Identify which cell holds the provided text, then report its [X, Y] central coordinate. 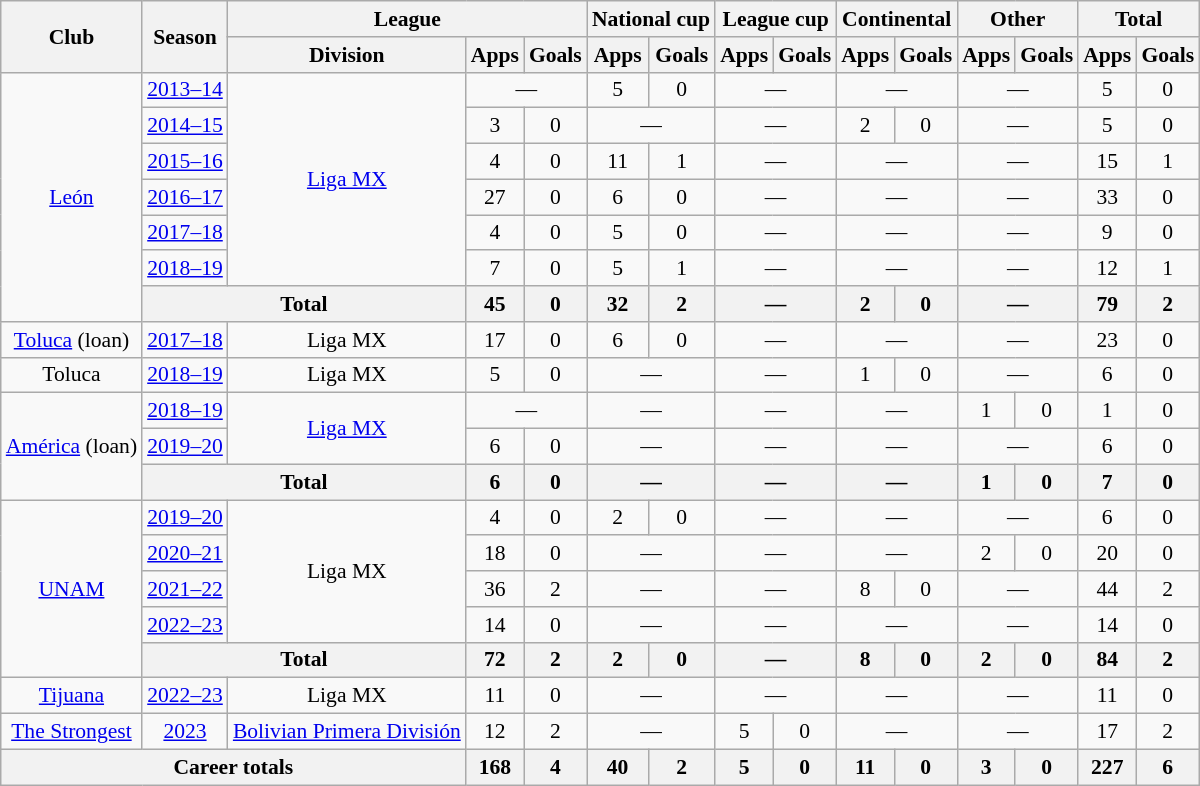
23 [1107, 340]
Tijuana [72, 696]
Bolivian Primera División [347, 732]
León [72, 196]
9 [1107, 233]
2021–22 [185, 589]
Continental [896, 19]
Division [347, 55]
32 [618, 304]
Club [72, 36]
2023 [185, 732]
20 [1107, 554]
27 [495, 197]
36 [495, 589]
18 [495, 554]
2020–21 [185, 554]
227 [1107, 767]
Toluca [72, 375]
The Strongest [72, 732]
15 [1107, 162]
79 [1107, 304]
72 [495, 660]
Career totals [234, 767]
Season [185, 36]
2016–17 [185, 197]
League cup [776, 19]
2015–16 [185, 162]
33 [1107, 197]
84 [1107, 660]
América (loan) [72, 446]
2014–15 [185, 126]
45 [495, 304]
44 [1107, 589]
40 [618, 767]
National cup [651, 19]
League [408, 19]
Other [1018, 19]
Toluca (loan) [72, 340]
UNAM [72, 589]
168 [495, 767]
2013–14 [185, 90]
